Detect which cell encompasses the target text, then output its [x, y] center coordinate. 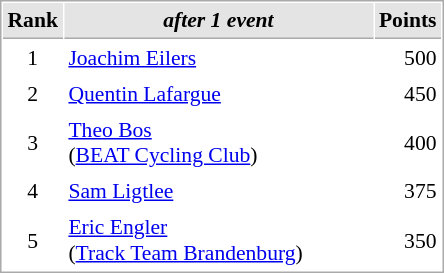
Joachim Eilers [218, 57]
5 [32, 240]
4 [32, 191]
2 [32, 93]
Rank [32, 21]
3 [32, 142]
Sam Ligtlee [218, 191]
Quentin Lafargue [218, 93]
350 [408, 240]
Theo Bos(BEAT Cycling Club) [218, 142]
400 [408, 142]
375 [408, 191]
after 1 event [218, 21]
Eric Engler(Track Team Brandenburg) [218, 240]
Points [408, 21]
1 [32, 57]
450 [408, 93]
500 [408, 57]
